Detect which cell encompasses the target text, then output its [X, Y] center coordinate. 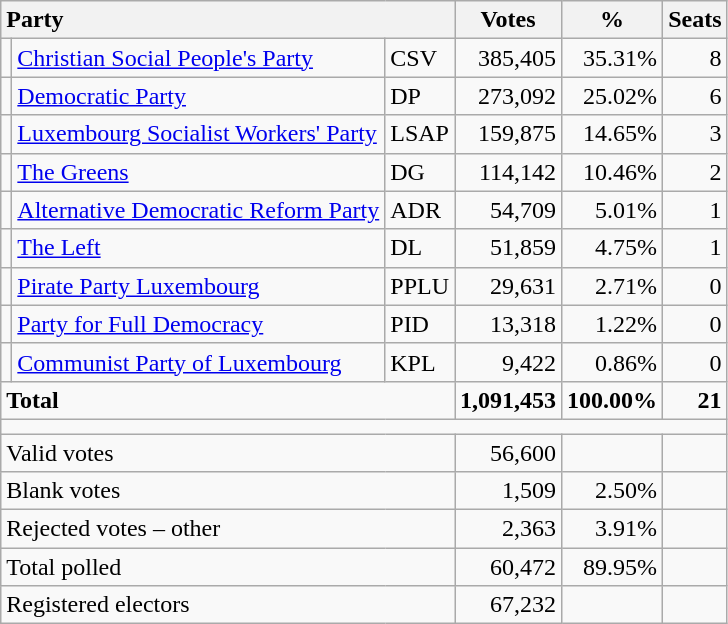
Luxembourg Socialist Workers' Party [198, 134]
Blank votes [228, 491]
Democratic Party [198, 96]
0.86% [612, 362]
56,600 [508, 453]
4.75% [612, 248]
CSV [420, 58]
9,422 [508, 362]
2 [695, 172]
273,092 [508, 96]
5.01% [612, 210]
The Greens [198, 172]
ADR [420, 210]
2,363 [508, 529]
2.50% [612, 491]
385,405 [508, 58]
LSAP [420, 134]
67,232 [508, 605]
14.65% [612, 134]
Total polled [228, 567]
Christian Social People's Party [198, 58]
Pirate Party Luxembourg [198, 286]
114,142 [508, 172]
Party [228, 20]
% [612, 20]
1.22% [612, 324]
PID [420, 324]
1,509 [508, 491]
Registered electors [228, 605]
25.02% [612, 96]
159,875 [508, 134]
Votes [508, 20]
8 [695, 58]
1,091,453 [508, 400]
13,318 [508, 324]
2.71% [612, 286]
DG [420, 172]
29,631 [508, 286]
Seats [695, 20]
3.91% [612, 529]
3 [695, 134]
100.00% [612, 400]
Communist Party of Luxembourg [198, 362]
Alternative Democratic Reform Party [198, 210]
89.95% [612, 567]
DL [420, 248]
6 [695, 96]
Valid votes [228, 453]
51,859 [508, 248]
The Left [198, 248]
PPLU [420, 286]
Total [228, 400]
KPL [420, 362]
60,472 [508, 567]
Rejected votes – other [228, 529]
35.31% [612, 58]
10.46% [612, 172]
DP [420, 96]
Party for Full Democracy [198, 324]
21 [695, 400]
54,709 [508, 210]
